Identify which cell holds the provided text, then report its [X, Y] central coordinate. 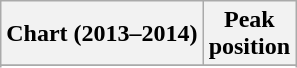
Peakposition [249, 34]
Chart (2013–2014) [102, 34]
